Extract the [X, Y] coordinate from the center of the cell holding the provided text.  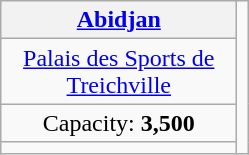
Palais des Sports de Treichville [119, 72]
Capacity: 3,500 [119, 123]
Abidjan [119, 20]
